From the cell containing the given text, extract its center point as (x, y) coordinate. 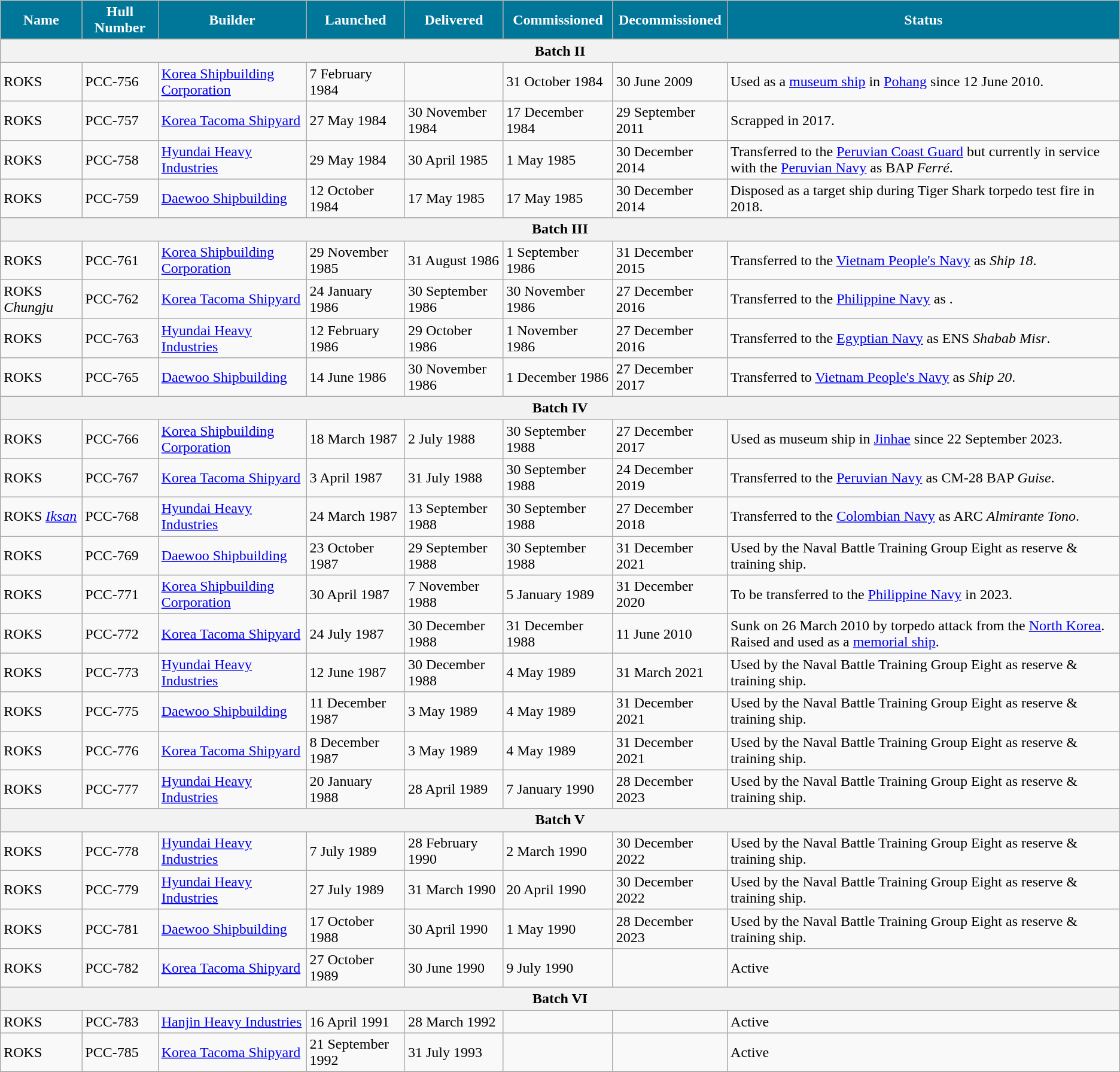
1 May 1990 (558, 929)
23 October 1987 (355, 555)
27 October 1989 (355, 967)
27 July 1989 (355, 889)
Transferred to the Philippine Navy as . (924, 299)
31 July 1988 (454, 478)
31 August 1986 (454, 260)
PCC-777 (120, 789)
Hanjin Heavy Industries (232, 1022)
PCC-778 (120, 851)
ROKS Chungju (41, 299)
27 December 2018 (670, 517)
13 September 1988 (454, 517)
31 March 2021 (670, 673)
21 September 1992 (355, 1052)
2 July 1988 (454, 438)
30 September 1986 (454, 299)
30 April 1985 (454, 159)
Batch III (560, 229)
29 September 2011 (670, 121)
1 May 1985 (558, 159)
Batch IV (560, 408)
29 September 1988 (454, 555)
To be transferred to the Philippine Navy in 2023. (924, 595)
Transferred to the Egyptian Navy as ENS Shabab Misr. (924, 338)
31 March 1990 (454, 889)
Name (41, 20)
12 February 1986 (355, 338)
12 October 1984 (355, 199)
Launched (355, 20)
5 January 1989 (558, 595)
2 March 1990 (558, 851)
1 December 1986 (558, 377)
14 June 1986 (355, 377)
Delivered (454, 20)
11 June 2010 (670, 633)
9 July 1990 (558, 967)
PCC-758 (120, 159)
24 December 2019 (670, 478)
PCC-768 (120, 517)
12 June 1987 (355, 673)
PCC-775 (120, 711)
PCC-762 (120, 299)
Transferred to Vietnam People's Navy as Ship 20. (924, 377)
PCC-781 (120, 929)
PCC-771 (120, 595)
Hull Number (120, 20)
24 March 1987 (355, 517)
PCC-759 (120, 199)
PCC-756 (120, 81)
Decommissioned (670, 20)
Batch II (560, 51)
24 January 1986 (355, 299)
PCC-779 (120, 889)
PCC-766 (120, 438)
ROKS Iksan (41, 517)
17 December 1984 (558, 121)
31 July 1993 (454, 1052)
PCC-773 (120, 673)
30 June 2009 (670, 81)
Used as a museum ship in Pohang since 12 June 2010. (924, 81)
29 November 1985 (355, 260)
28 March 1992 (454, 1022)
PCC-785 (120, 1052)
20 January 1988 (355, 789)
Used as museum ship in Jinhae since 22 September 2023. (924, 438)
30 June 1990 (454, 967)
3 April 1987 (355, 478)
Transferred to the Peruvian Navy as CM-28 BAP Guise. (924, 478)
Status (924, 20)
PCC-772 (120, 633)
Disposed as a target ship during Tiger Shark torpedo test fire in 2018. (924, 199)
31 December 2020 (670, 595)
Scrapped in 2017. (924, 121)
29 October 1986 (454, 338)
Batch V (560, 820)
7 July 1989 (355, 851)
24 July 1987 (355, 633)
PCC-776 (120, 751)
31 December 2015 (670, 260)
PCC-783 (120, 1022)
7 November 1988 (454, 595)
PCC-767 (120, 478)
PCC-761 (120, 260)
16 April 1991 (355, 1022)
30 April 1990 (454, 929)
Sunk on 26 March 2010 by torpedo attack from the North Korea. Raised and used as a memorial ship. (924, 633)
28 February 1990 (454, 851)
PCC-763 (120, 338)
PCC-769 (120, 555)
31 December 1988 (558, 633)
31 October 1984 (558, 81)
PCC-765 (120, 377)
27 May 1984 (355, 121)
18 March 1987 (355, 438)
1 November 1986 (558, 338)
30 April 1987 (355, 595)
1 September 1986 (558, 260)
PCC-782 (120, 967)
Transferred to the Vietnam People's Navy as Ship 18. (924, 260)
Transferred to the Peruvian Coast Guard but currently in service with the Peruvian Navy as BAP Ferré. (924, 159)
30 November 1984 (454, 121)
11 December 1987 (355, 711)
PCC-757 (120, 121)
Commissioned (558, 20)
20 April 1990 (558, 889)
8 December 1987 (355, 751)
17 October 1988 (355, 929)
Transferred to the Colombian Navy as ARC Almirante Tono. (924, 517)
7 February 1984 (355, 81)
28 April 1989 (454, 789)
Batch VI (560, 998)
Builder (232, 20)
7 January 1990 (558, 789)
29 May 1984 (355, 159)
